Output the (x, y) coordinate of the center of the cell containing the given text.  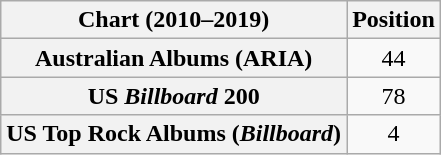
Chart (2010–2019) (174, 20)
US Top Rock Albums (Billboard) (174, 134)
78 (394, 96)
Position (394, 20)
44 (394, 58)
4 (394, 134)
US Billboard 200 (174, 96)
Australian Albums (ARIA) (174, 58)
